Provide the [X, Y] coordinate of the cell's center where the given text is located.  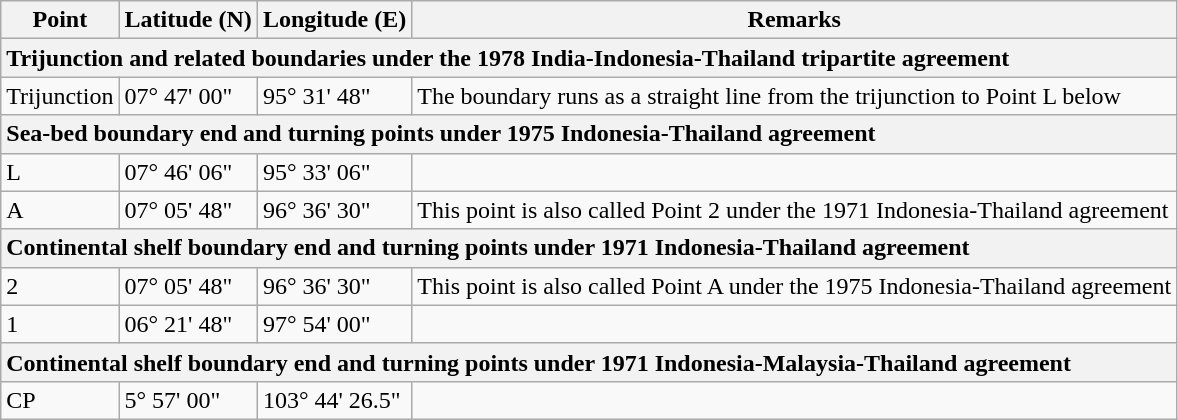
Continental shelf boundary end and turning points under 1971 Indonesia-Thailand agreement [589, 248]
This point is also called Point 2 under the 1971 Indonesia-Thailand agreement [794, 210]
Longitude (E) [334, 20]
Sea-bed boundary end and turning points under 1975 Indonesia-Thailand agreement [589, 134]
L [60, 172]
Trijunction [60, 96]
07° 47' 00" [188, 96]
1 [60, 324]
07° 46' 06" [188, 172]
The boundary runs as a straight line from the trijunction to Point L below [794, 96]
5° 57' 00" [188, 400]
Continental shelf boundary end and turning points under 1971 Indonesia-Malaysia-Thailand agreement [589, 362]
06° 21' 48" [188, 324]
CP [60, 400]
95° 31' 48" [334, 96]
Trijunction and related boundaries under the 1978 India-Indonesia-Thailand tripartite agreement [589, 58]
Point [60, 20]
Remarks [794, 20]
A [60, 210]
95° 33' 06" [334, 172]
Latitude (N) [188, 20]
2 [60, 286]
97° 54' 00" [334, 324]
This point is also called Point A under the 1975 Indonesia-Thailand agreement [794, 286]
103° 44' 26.5" [334, 400]
